Locate the cell with the specified text and output its (x, y) center coordinate. 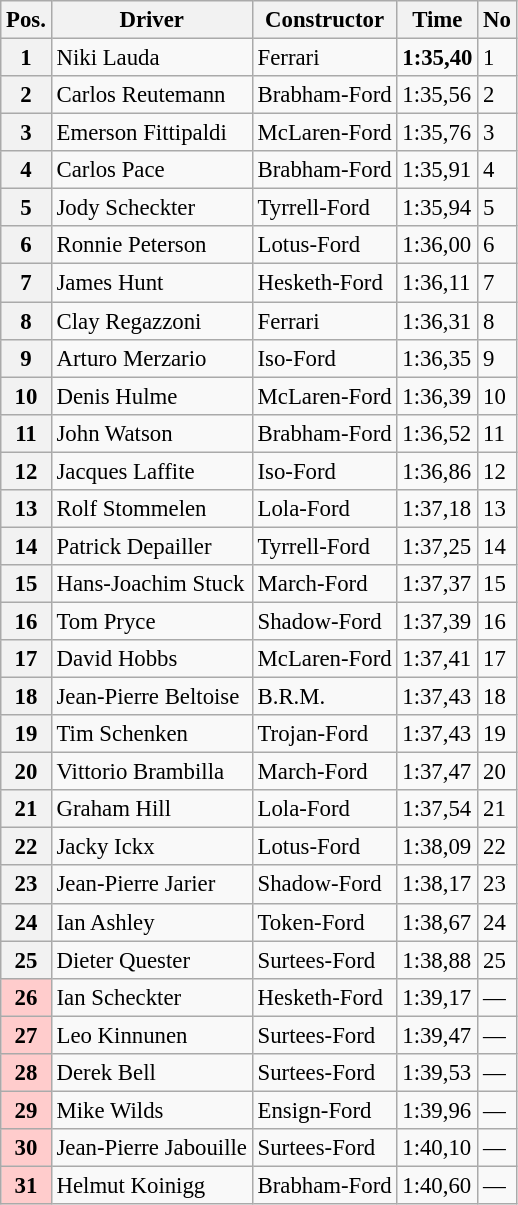
1:38,67 (438, 922)
Patrick Depailler (152, 546)
1:36,39 (438, 396)
1:38,09 (438, 847)
Emerson Fittipaldi (152, 133)
1:36,31 (438, 321)
Jean-Pierre Jabouille (152, 1148)
1:35,94 (438, 208)
1:35,56 (438, 95)
Trojan-Ford (324, 734)
Dieter Quester (152, 960)
Carlos Pace (152, 170)
1:35,40 (438, 58)
1:35,91 (438, 170)
1:38,17 (438, 885)
Jacques Laffite (152, 471)
Ronnie Peterson (152, 245)
Ian Scheckter (152, 997)
Constructor (324, 20)
Clay Regazzoni (152, 321)
1:36,86 (438, 471)
1:37,39 (438, 621)
John Watson (152, 433)
Mike Wilds (152, 1110)
Time (438, 20)
Jean-Pierre Beltoise (152, 697)
1:38,88 (438, 960)
1:37,18 (438, 509)
28 (26, 1073)
Pos. (26, 20)
27 (26, 1035)
1:37,47 (438, 772)
David Hobbs (152, 659)
Vittorio Brambilla (152, 772)
Rolf Stommelen (152, 509)
1:36,52 (438, 433)
Token-Ford (324, 922)
1:40,60 (438, 1185)
26 (26, 997)
Leo Kinnunen (152, 1035)
Helmut Koinigg (152, 1185)
1:37,54 (438, 809)
No (497, 20)
1:37,37 (438, 584)
Carlos Reutemann (152, 95)
1:37,25 (438, 546)
1:36,11 (438, 283)
1:36,35 (438, 358)
James Hunt (152, 283)
Jacky Ickx (152, 847)
31 (26, 1185)
Graham Hill (152, 809)
Derek Bell (152, 1073)
1:39,96 (438, 1110)
Niki Lauda (152, 58)
Denis Hulme (152, 396)
29 (26, 1110)
1:39,53 (438, 1073)
Driver (152, 20)
Ian Ashley (152, 922)
B.R.M. (324, 697)
1:35,76 (438, 133)
1:37,41 (438, 659)
1:39,17 (438, 997)
Arturo Merzario (152, 358)
Jean-Pierre Jarier (152, 885)
1:40,10 (438, 1148)
Tim Schenken (152, 734)
Tom Pryce (152, 621)
1:36,00 (438, 245)
30 (26, 1148)
Jody Scheckter (152, 208)
1:39,47 (438, 1035)
Hans-Joachim Stuck (152, 584)
Ensign-Ford (324, 1110)
